Return (x, y) of the center of cell containing provided text 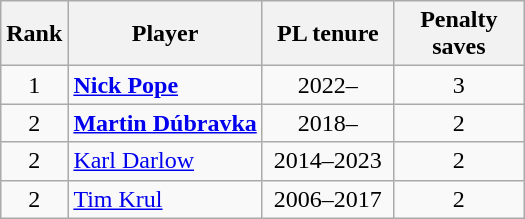
Tim Krul (165, 199)
3 (458, 85)
Karl Darlow (165, 161)
2022– (328, 85)
Player (165, 34)
2014–2023 (328, 161)
Martin Dúbravka (165, 123)
1 (34, 85)
2018– (328, 123)
2006–2017 (328, 199)
PL tenure (328, 34)
Penalty saves (458, 34)
Rank (34, 34)
Nick Pope (165, 85)
